Output the [x, y] coordinate of the center of the cell containing the given text.  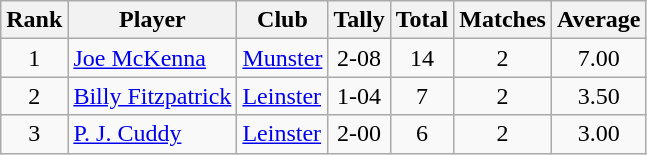
Total [422, 20]
Billy Fitzpatrick [152, 96]
2-00 [359, 134]
3.00 [598, 134]
1-04 [359, 96]
2-08 [359, 58]
3 [34, 134]
Average [598, 20]
Club [282, 20]
1 [34, 58]
Player [152, 20]
6 [422, 134]
Matches [503, 20]
Joe McKenna [152, 58]
7 [422, 96]
7.00 [598, 58]
Munster [282, 58]
3.50 [598, 96]
Rank [34, 20]
P. J. Cuddy [152, 134]
Tally [359, 20]
14 [422, 58]
